Return the [x, y] coordinate for the center point of the cell that contains the specified text.  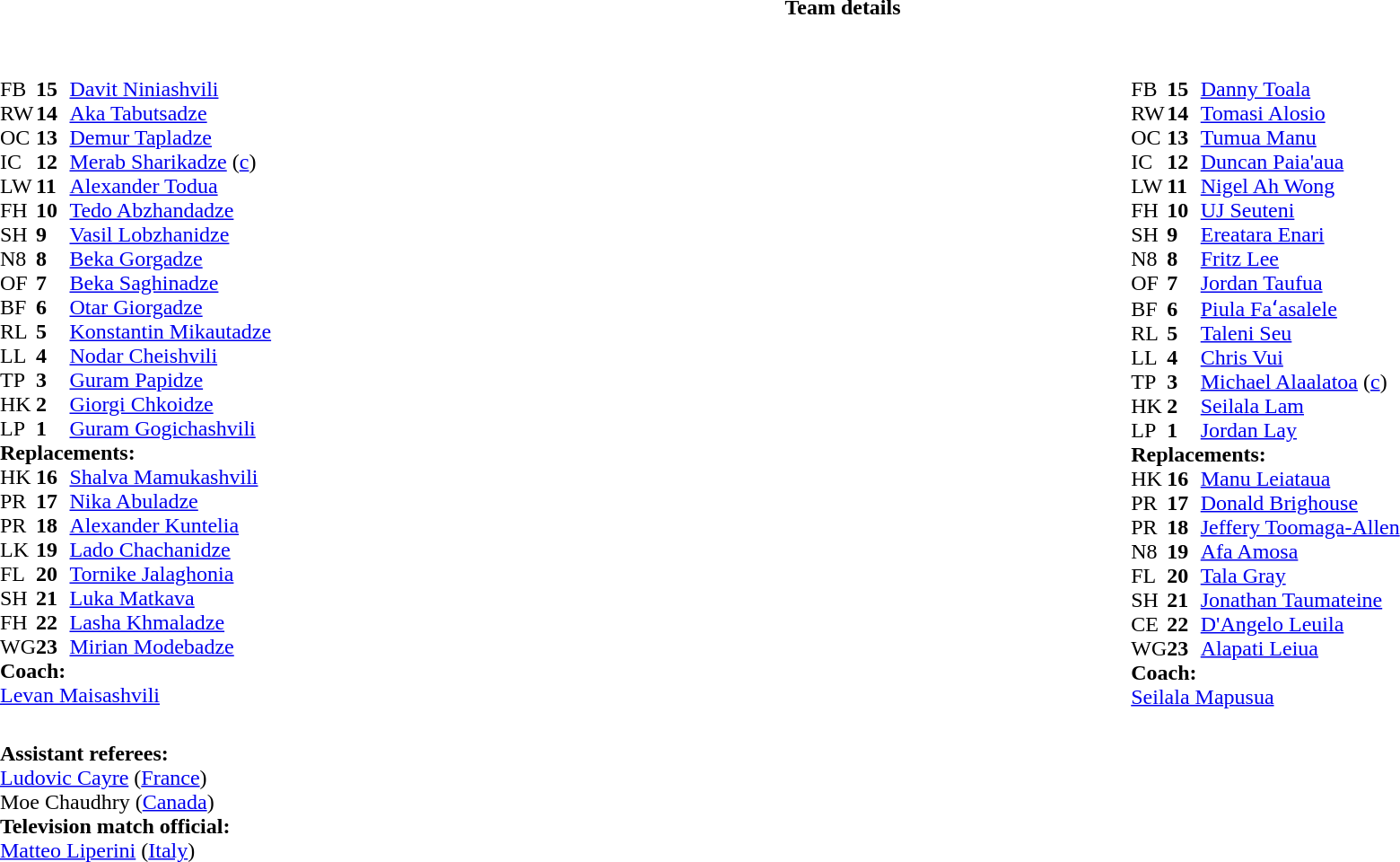
Guram Gogichashvili [171, 429]
Fritz Lee [1300, 259]
LK [18, 550]
Lado Chachanidze [171, 550]
Piula Faʻasalele [1300, 308]
Seilala Mapusua [1265, 697]
Merab Sharikadze (c) [171, 162]
Davit Niniashvili [171, 90]
CE [1149, 625]
Guram Papidze [171, 381]
Donald Brighouse [1300, 503]
Demur Tapladze [171, 138]
Otar Giorgadze [171, 307]
Luka Matkava [171, 598]
Jordan Lay [1300, 431]
Giorgi Chkoidze [171, 404]
Nodar Cheishvili [171, 356]
Tala Gray [1300, 576]
Beka Saghinadze [171, 284]
Konstantin Mikautadze [171, 332]
Alapati Leiua [1300, 648]
Ereatara Enari [1300, 235]
Jeffery Toomaga-Allen [1300, 528]
Seilala Lam [1300, 406]
Tomasi Alosio [1300, 113]
Levan Maisashvili [136, 695]
Jonathan Taumateine [1300, 600]
Danny Toala [1300, 90]
Afa Amosa [1300, 551]
Duncan Paia'aua [1300, 162]
Tumua Manu [1300, 138]
Chris Vui [1300, 357]
Taleni Seu [1300, 334]
UJ Seuteni [1300, 210]
Mirian Modebadze [171, 646]
Lasha Khmaladze [171, 623]
Tornike Jalaghonia [171, 575]
Tedo Abzhandadze [171, 210]
Beka Gorgadze [171, 259]
Manu Leiataua [1300, 479]
Vasil Lobzhanidze [171, 235]
Nigel Ah Wong [1300, 187]
Alexander Todua [171, 187]
D'Angelo Leuila [1300, 625]
Alexander Kuntelia [171, 526]
Nika Abuladze [171, 501]
Shalva Mamukashvili [171, 478]
Jordan Taufua [1300, 284]
Michael Alaalatoa (c) [1300, 383]
Aka Tabutsadze [171, 113]
